Output the (X, Y) coordinate of the center of the cell containing the given text.  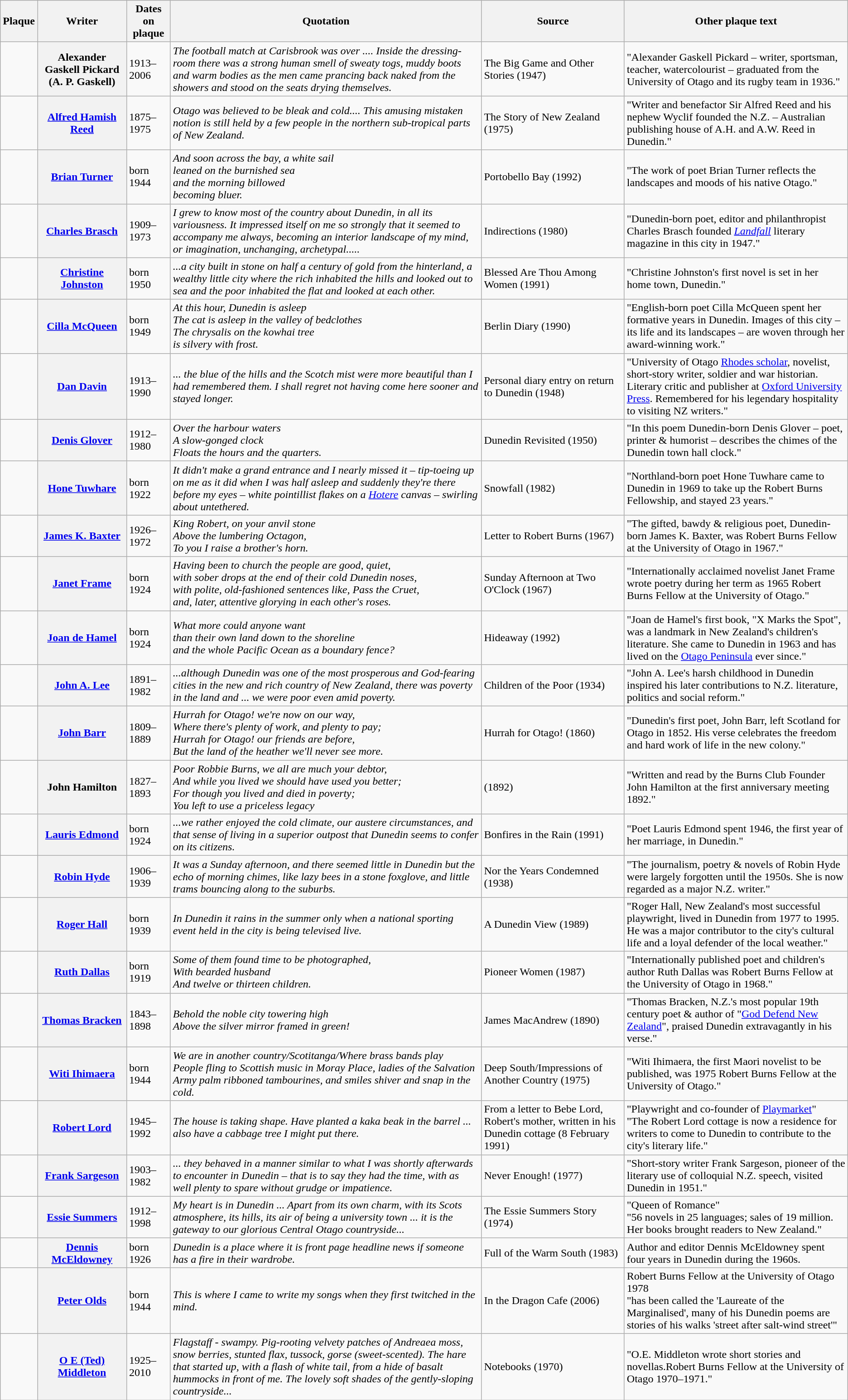
1945–1992 (149, 1127)
born 1919 (149, 972)
"Writer and benefactor Sir Alfred Reed and his nephew Wyclif founded the N.Z. – Australian publishing house of A.H. and A.W. Reed in Dunedin." (736, 123)
Nor the Years Condemned (1938) (553, 877)
Hurrah for Otago! (1860) (553, 734)
Quotation (326, 21)
The Essie Summers Story (1974) (553, 1217)
James K. Baxter (82, 536)
1909–1973 (149, 231)
Hone Tuwhare (82, 488)
Cilla McQueen (82, 326)
Children of the Poor (1934) (553, 686)
"Internationally acclaimed novelist Janet Frame wrote poetry during her term as 1965 Robert Burns Fellow at the University of Otago." (736, 583)
"In this poem Dunedin-born Denis Glover – poet, printer & humorist – describes the chimes of the Dunedin town hall clock." (736, 440)
Hideaway (1992) (553, 638)
Alexander Gaskell Pickard (A. P. Gaskell) (82, 69)
1912–1998 (149, 1217)
Brian Turner (82, 177)
James MacAndrew (1890) (553, 1020)
1906–1939 (149, 877)
Berlin Diary (1990) (553, 326)
In Dunedin it rains in the summer only when a national sporting event held in the city is being televised live. (326, 925)
Christine Johnston (82, 278)
1891–1982 (149, 686)
John A. Lee (82, 686)
Joan de Hamel (82, 638)
1926–1972 (149, 536)
Personal diary entry on return to Dunedin (1948) (553, 386)
What more could anyone wantthan their own land down to the shorelineand the whole Pacific Ocean as a boundary fence? (326, 638)
"The gifted, bawdy & religious poet, Dunedin-born James K. Baxter, was Robert Burns Fellow at the University of Otago in 1967." (736, 536)
1875–1975 (149, 123)
"Internationally published poet and children's author Ruth Dallas was Robert Burns Fellow at the University of Otago in 1968." (736, 972)
1903–1982 (149, 1175)
born 1949 (149, 326)
"The journalism, poetry & novels of Robin Hyde were largely forgotten until the 1950s. She is now regarded as a major N.Z. writer." (736, 877)
1912–1980 (149, 440)
Dunedin is a place where it is front page headline news if someone has a fire in their wardrobe. (326, 1252)
born 1950 (149, 278)
The Story of New Zealand (1975) (553, 123)
Lauris Edmond (82, 835)
Notebooks (1970) (553, 1366)
Letter to Robert Burns (1967) (553, 536)
The Big Game and Other Stories (1947) (553, 69)
Behold the noble city towering highAbove the silver mirror framed in green! (326, 1020)
Never Enough! (1977) (553, 1175)
1913–1990 (149, 386)
Some of them found time to be photographed,With bearded husbandAnd twelve or thirteen children. (326, 972)
King Robert, on your anvil stoneAbove the lumbering Octagon,To you I raise a brother's horn. (326, 536)
"O.E. Middleton wrote short stories and novellas.Robert Burns Fellow at the University of Otago 1970–1971." (736, 1366)
Indirections (1980) (553, 231)
Robin Hyde (82, 877)
Deep South/Impressions of Another Country (1975) (553, 1074)
Sunday Afternoon at Two O'Clock (1967) (553, 583)
"John A. Lee's harsh childhood in Dunedin inspired his later contributions to N.Z. literature, politics and social reform." (736, 686)
This is where I came to write my songs when they first twitched in the mind. (326, 1300)
Dennis McEldowney (82, 1252)
Alfred Hamish Reed (82, 123)
"Poet Lauris Edmond spent 1946, the first year of her marriage, in Dunedin." (736, 835)
Over the harbour watersA slow-gonged clockFloats the hours and the quarters. (326, 440)
Other plaque text (736, 21)
Frank Sargeson (82, 1175)
born 1926 (149, 1252)
1827–1893 (149, 787)
(1892) (553, 787)
Author and editor Dennis McEldowney spent four years in Dunedin during the 1960s. (736, 1252)
Witi Ihimaera (82, 1074)
"Dunedin's first poet, John Barr, left Scotland for Otago in 1852. His verse celebrates the freedom and hard work of life in the new colony." (736, 734)
John Hamilton (82, 787)
"Dunedin-born poet, editor and philanthropist Charles Brasch founded Landfall literary magazine in this city in 1947." (736, 231)
1913–2006 (149, 69)
Dunedin Revisited (1950) (553, 440)
Plaque (19, 21)
Ruth Dallas (82, 972)
Charles Brasch (82, 231)
Dan Davin (82, 386)
"Queen of Romance""56 novels in 25 languages; sales of 19 million. Her books brought readers to New Zealand." (736, 1217)
From a letter to Bebe Lord, Robert's mother, written in his Dunedin cottage (8 February 1991) (553, 1127)
Robert Lord (82, 1127)
A Dunedin View (1989) (553, 925)
O E (Ted) Middleton (82, 1366)
born 1922 (149, 488)
"Written and read by the Burns Club Founder John Hamilton at the first anniversary meeting 1892." (736, 787)
The house is taking shape. Have planted a kaka beak in the barrel ... also have a cabbage tree I might put there. (326, 1127)
At this hour, Dunedin is asleepThe cat is asleep in the valley of bedclothesThe chrysalis on the kowhai treeis silvery with frost. (326, 326)
Portobello Bay (1992) (553, 177)
John Barr (82, 734)
Bonfires in the Rain (1991) (553, 835)
1809–1889 (149, 734)
"Thomas Bracken, N.Z.'s most popular 19th century poet & author of "God Defend New Zealand", praised Dunedin extravagantly in his verse." (736, 1020)
Denis Glover (82, 440)
Source (553, 21)
Essie Summers (82, 1217)
Pioneer Women (1987) (553, 972)
Thomas Bracken (82, 1020)
"Northland-born poet Hone Tuwhare came to Dunedin in 1969 to take up the Robert Burns Fellowship, and stayed 23 years." (736, 488)
And soon across the bay, a white sailleaned on the burnished seaand the morning billowedbecoming bluer. (326, 177)
1925–2010 (149, 1366)
Janet Frame (82, 583)
Blessed Are Thou Among Women (1991) (553, 278)
Writer (82, 21)
"The work of poet Brian Turner reflects the landscapes and moods of his native Otago." (736, 177)
"Christine Johnston's first novel is set in her home town, Dunedin." (736, 278)
Full of the Warm South (1983) (553, 1252)
Roger Hall (82, 925)
"Short-story writer Frank Sargeson, pioneer of the literary use of colloquial N.Z. speech, visited Dunedin in 1951." (736, 1175)
Snowfall (1982) (553, 488)
In the Dragon Cafe (2006) (553, 1300)
Peter Olds (82, 1300)
born 1939 (149, 925)
Dates on plaque (149, 21)
1843–1898 (149, 1020)
"Alexander Gaskell Pickard – writer, sportsman, teacher, watercolourist – graduated from the University of Otago and its rugby team in 1936." (736, 69)
"Witi Ihimaera, the first Maori novelist to be published, was 1975 Robert Burns Fellow at the University of Otago." (736, 1074)
